Return [x, y] of the center of cell containing provided text 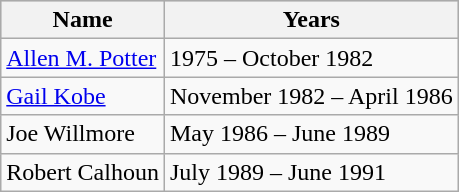
Robert Calhoun [83, 172]
Joe Willmore [83, 134]
July 1989 – June 1991 [311, 172]
Gail Kobe [83, 96]
May 1986 – June 1989 [311, 134]
November 1982 – April 1986 [311, 96]
Allen M. Potter [83, 58]
Name [83, 20]
1975 – October 1982 [311, 58]
Years [311, 20]
